Output the (x, y) coordinate of the center of the cell containing the given text.  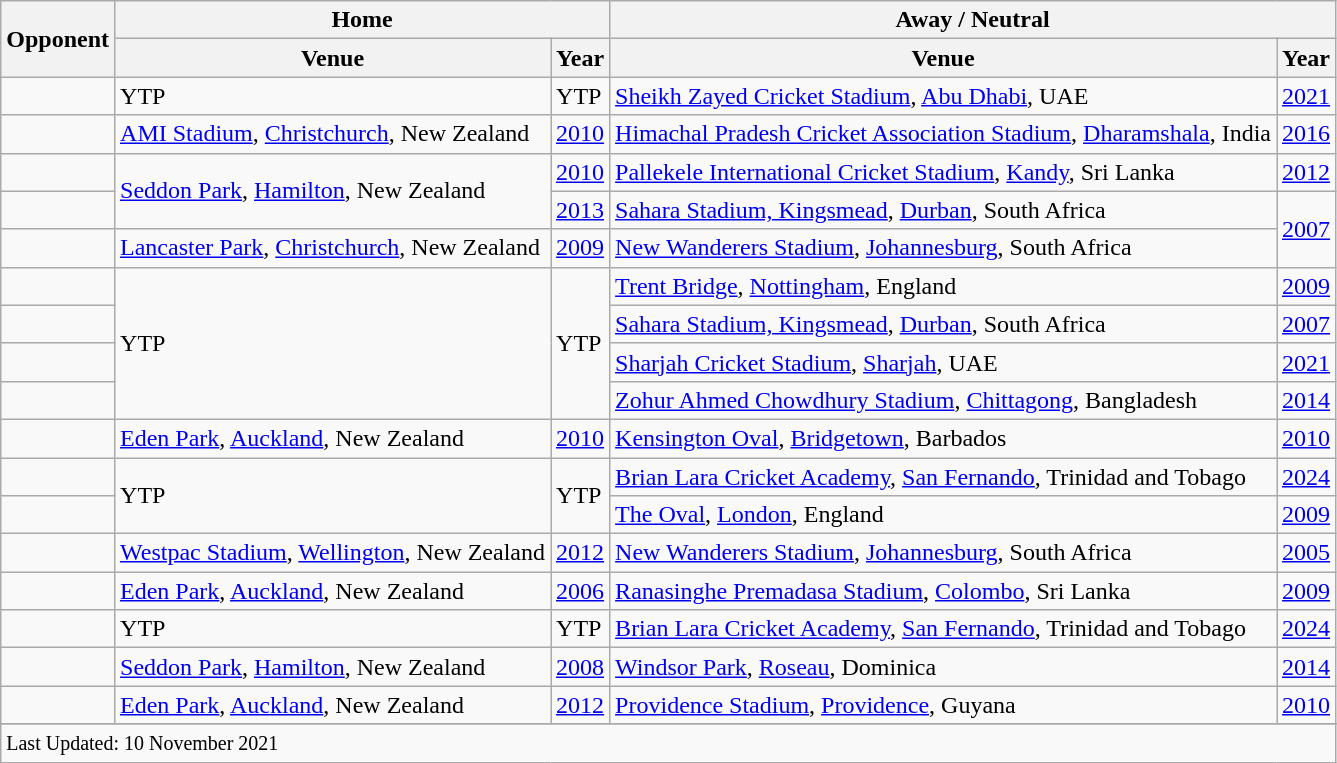
Opponent (58, 39)
Lancaster Park, Christchurch, New Zealand (333, 248)
Providence Stadium, Providence, Guyana (944, 705)
Trent Bridge, Nottingham, England (944, 286)
Last Updated: 10 November 2021 (668, 743)
2013 (580, 210)
Windsor Park, Roseau, Dominica (944, 667)
2005 (1306, 553)
Home (362, 20)
2008 (580, 667)
2006 (580, 591)
AMI Stadium, Christchurch, New Zealand (333, 134)
2016 (1306, 134)
Pallekele International Cricket Stadium, Kandy, Sri Lanka (944, 172)
Ranasinghe Premadasa Stadium, Colombo, Sri Lanka (944, 591)
Himachal Pradesh Cricket Association Stadium, Dharamshala, India (944, 134)
Sharjah Cricket Stadium, Sharjah, UAE (944, 362)
Westpac Stadium, Wellington, New Zealand (333, 553)
Zohur Ahmed Chowdhury Stadium, Chittagong, Bangladesh (944, 400)
The Oval, London, England (944, 515)
Kensington Oval, Bridgetown, Barbados (944, 438)
Away / Neutral (973, 20)
Sheikh Zayed Cricket Stadium, Abu Dhabi, UAE (944, 96)
